Search for the cell housing the specified text and yield its (X, Y) center coordinate. 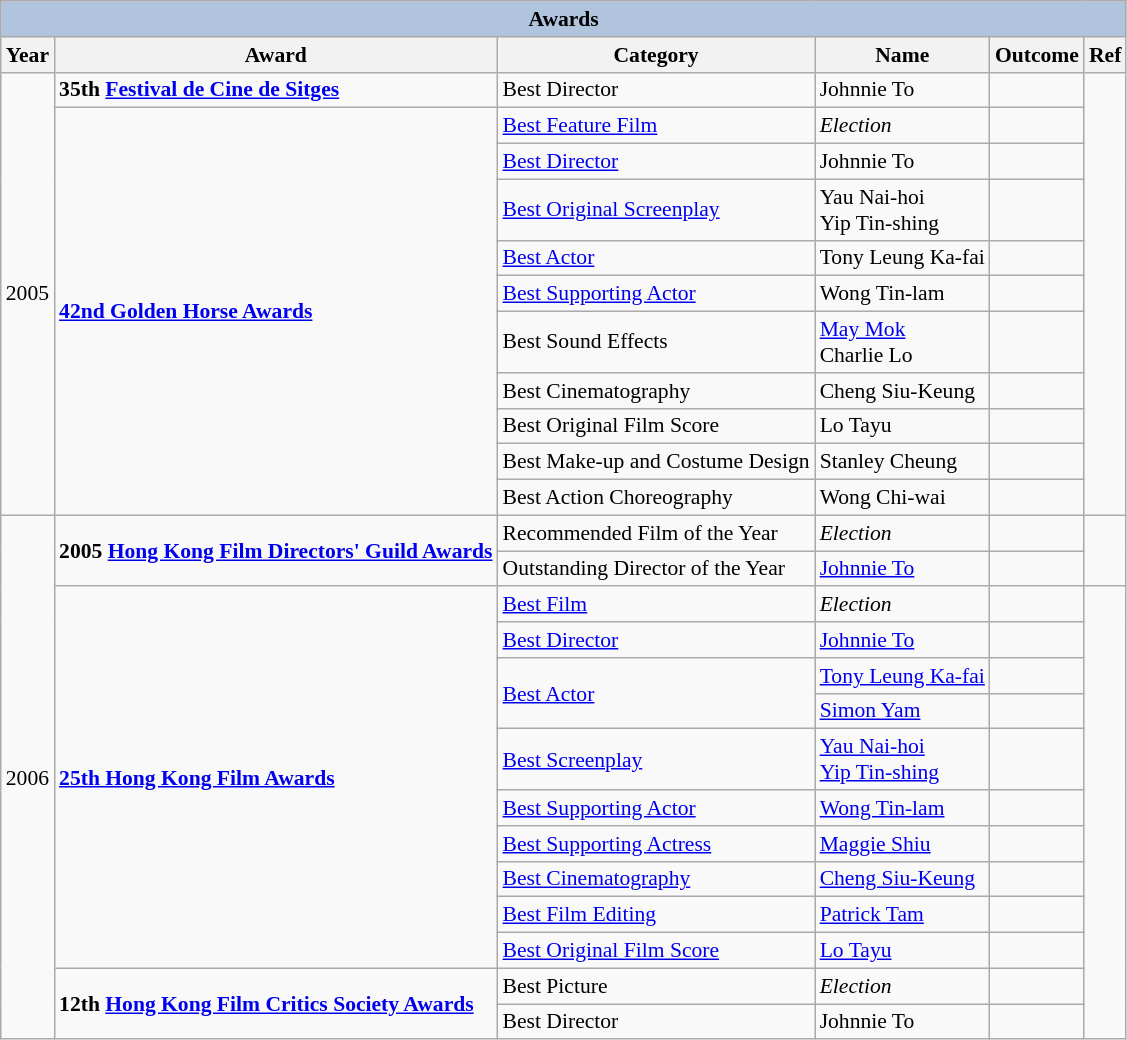
2005 (28, 294)
42nd Golden Horse Awards (276, 312)
2006 (28, 777)
Best Sound Effects (656, 342)
Year (28, 55)
Maggie Shiu (902, 844)
Best Original Screenplay (656, 210)
Best Screenplay (656, 760)
Outcome (1037, 55)
Best Supporting Actress (656, 844)
Best Feature Film (656, 126)
Category (656, 55)
25th Hong Kong Film Awards (276, 778)
2005 Hong Kong Film Directors' Guild Awards (276, 550)
May MokCharlie Lo (902, 342)
Recommended Film of the Year (656, 533)
Name (902, 55)
Best Film (656, 605)
12th Hong Kong Film Critics Society Awards (276, 1004)
Best Make-up and Costume Design (656, 462)
Simon Yam (902, 711)
Awards (564, 19)
Outstanding Director of the Year (656, 569)
35th Festival de Cine de Sitges (276, 90)
Best Action Choreography (656, 498)
Best Film Editing (656, 915)
Stanley Cheung (902, 462)
Best Picture (656, 986)
Patrick Tam (902, 915)
Wong Chi-wai (902, 498)
Ref (1105, 55)
Award (276, 55)
